Pinpoint the cell where the given text exists, returning its [x, y] midpoint coordinate. 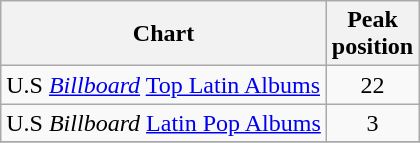
22 [372, 85]
U.S Billboard Latin Pop Albums [164, 123]
Chart [164, 34]
Peakposition [372, 34]
3 [372, 123]
U.S Billboard Top Latin Albums [164, 85]
